Capture the cell that displays the provided text and extract its [x, y] central coordinate. 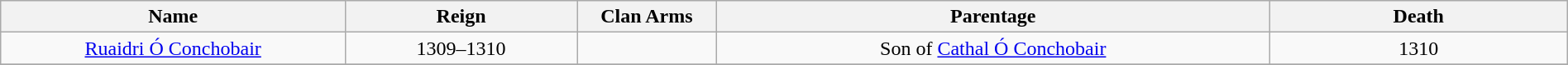
Name [174, 17]
Ruaidri Ó Conchobair [174, 48]
Reign [461, 17]
Clan Arms [647, 17]
1310 [1418, 48]
Son of Cathal Ó Conchobair [992, 48]
1309–1310 [461, 48]
Death [1418, 17]
Parentage [992, 17]
